From the cell containing the given text, extract its center point as (x, y) coordinate. 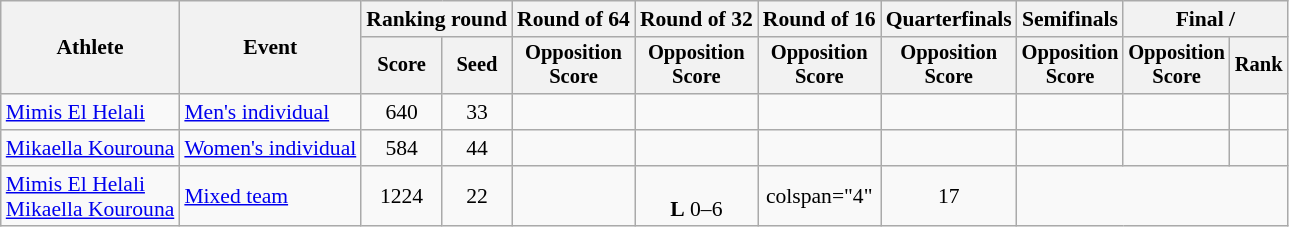
Round of 64 (574, 19)
Athlete (90, 48)
22 (477, 196)
640 (402, 112)
584 (402, 148)
Ranking round (436, 19)
Mimis El Helali (90, 112)
Semifinals (1070, 19)
Event (270, 48)
Round of 32 (696, 19)
17 (949, 196)
1224 (402, 196)
Seed (477, 66)
Final / (1205, 19)
Mixed team (270, 196)
Women's individual (270, 148)
33 (477, 112)
Rank (1259, 66)
Men's individual (270, 112)
Mikaella Kourouna (90, 148)
colspan="4" (820, 196)
L 0–6 (696, 196)
Score (402, 66)
Round of 16 (820, 19)
44 (477, 148)
Mimis El HelaliMikaella Kourouna (90, 196)
Quarterfinals (949, 19)
